For the text-containing cell, return its midpoint in [X, Y] coordinate format. 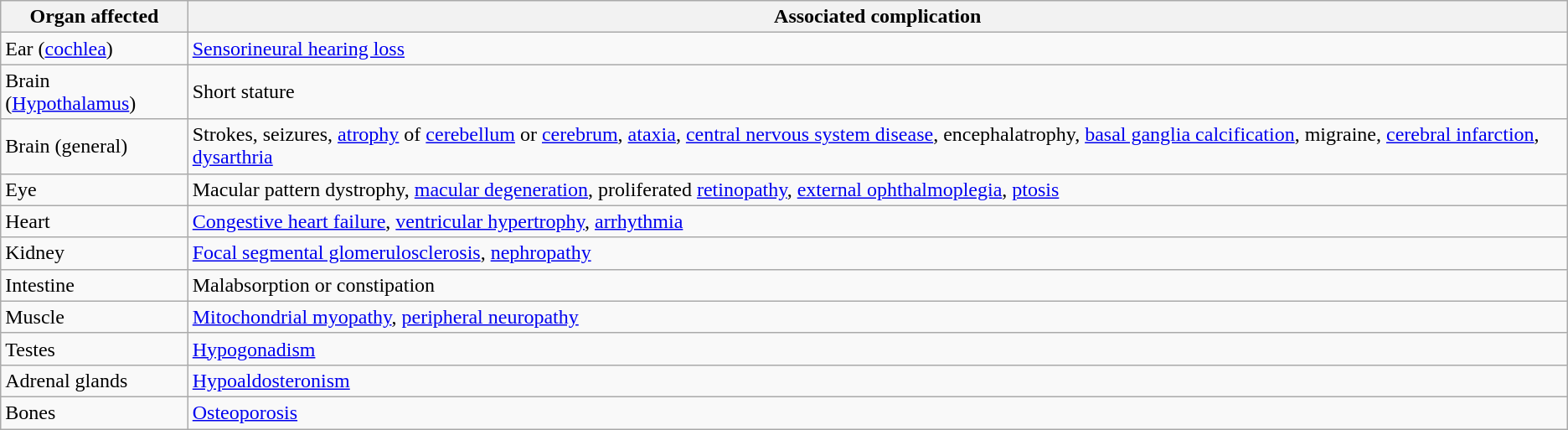
Congestive heart failure, ventricular hypertrophy, arrhythmia [878, 221]
Testes [94, 349]
Brain (general) [94, 146]
Organ affected [94, 17]
Malabsorption or constipation [878, 285]
Eye [94, 189]
Muscle [94, 317]
Hypogonadism [878, 349]
Ear (cochlea) [94, 49]
Heart [94, 221]
Mitochondrial myopathy, peripheral neuropathy [878, 317]
Associated complication [878, 17]
Hypoaldosteronism [878, 381]
Brain (Hypothalamus) [94, 92]
Adrenal glands [94, 381]
Kidney [94, 253]
Macular pattern dystrophy, macular degeneration, proliferated retinopathy, external ophthalmoplegia, ptosis [878, 189]
Short stature [878, 92]
Intestine [94, 285]
Bones [94, 412]
Osteoporosis [878, 412]
Focal segmental glomerulosclerosis, nephropathy [878, 253]
Sensorineural hearing loss [878, 49]
